Extract the (x, y) coordinate from the center of the cell holding the provided text.  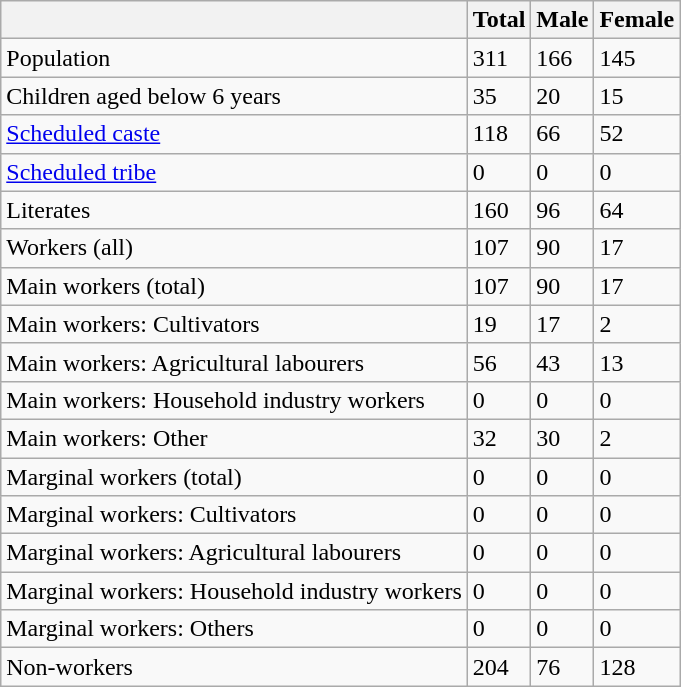
Marginal workers: Agricultural labourers (234, 553)
Main workers: Cultivators (234, 324)
Main workers: Agricultural labourers (234, 362)
76 (562, 667)
Male (562, 20)
56 (499, 362)
96 (562, 210)
13 (637, 362)
Marginal workers: Cultivators (234, 515)
Literates (234, 210)
30 (562, 438)
64 (637, 210)
Population (234, 58)
43 (562, 362)
Main workers: Other (234, 438)
Marginal workers (total) (234, 477)
160 (499, 210)
128 (637, 667)
204 (499, 667)
118 (499, 134)
19 (499, 324)
311 (499, 58)
32 (499, 438)
Total (499, 20)
66 (562, 134)
35 (499, 96)
15 (637, 96)
Main workers (total) (234, 286)
Female (637, 20)
52 (637, 134)
20 (562, 96)
166 (562, 58)
Marginal workers: Household industry workers (234, 591)
Marginal workers: Others (234, 629)
Scheduled caste (234, 134)
Non-workers (234, 667)
Main workers: Household industry workers (234, 400)
Children aged below 6 years (234, 96)
145 (637, 58)
Workers (all) (234, 248)
Scheduled tribe (234, 172)
